For the text-containing cell, return its midpoint in (x, y) coordinate format. 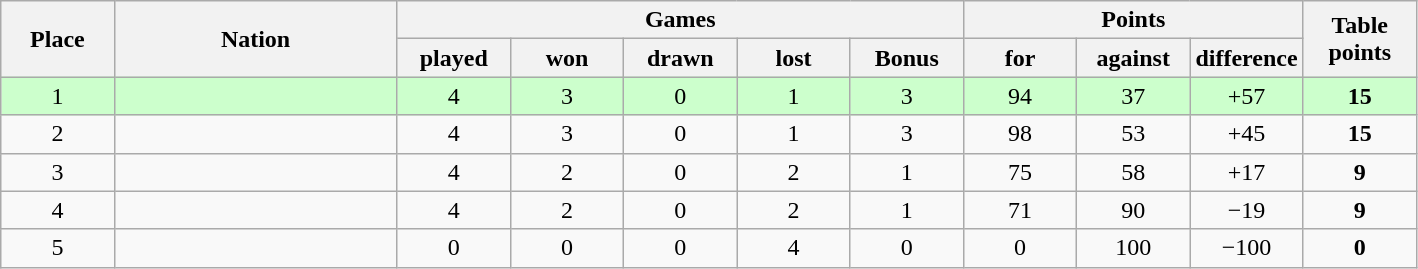
+57 (1246, 96)
against (1134, 58)
58 (1134, 172)
5 (58, 248)
75 (1020, 172)
71 (1020, 210)
100 (1134, 248)
difference (1246, 58)
98 (1020, 134)
+17 (1246, 172)
Bonus (906, 58)
Tablepoints (1360, 39)
53 (1134, 134)
won (566, 58)
−19 (1246, 210)
for (1020, 58)
drawn (680, 58)
−100 (1246, 248)
37 (1134, 96)
94 (1020, 96)
Nation (256, 39)
Games (680, 20)
+45 (1246, 134)
Place (58, 39)
90 (1134, 210)
played (454, 58)
Points (1133, 20)
lost (794, 58)
